Provide the [x, y] coordinate of the cell's center where the given text is located.  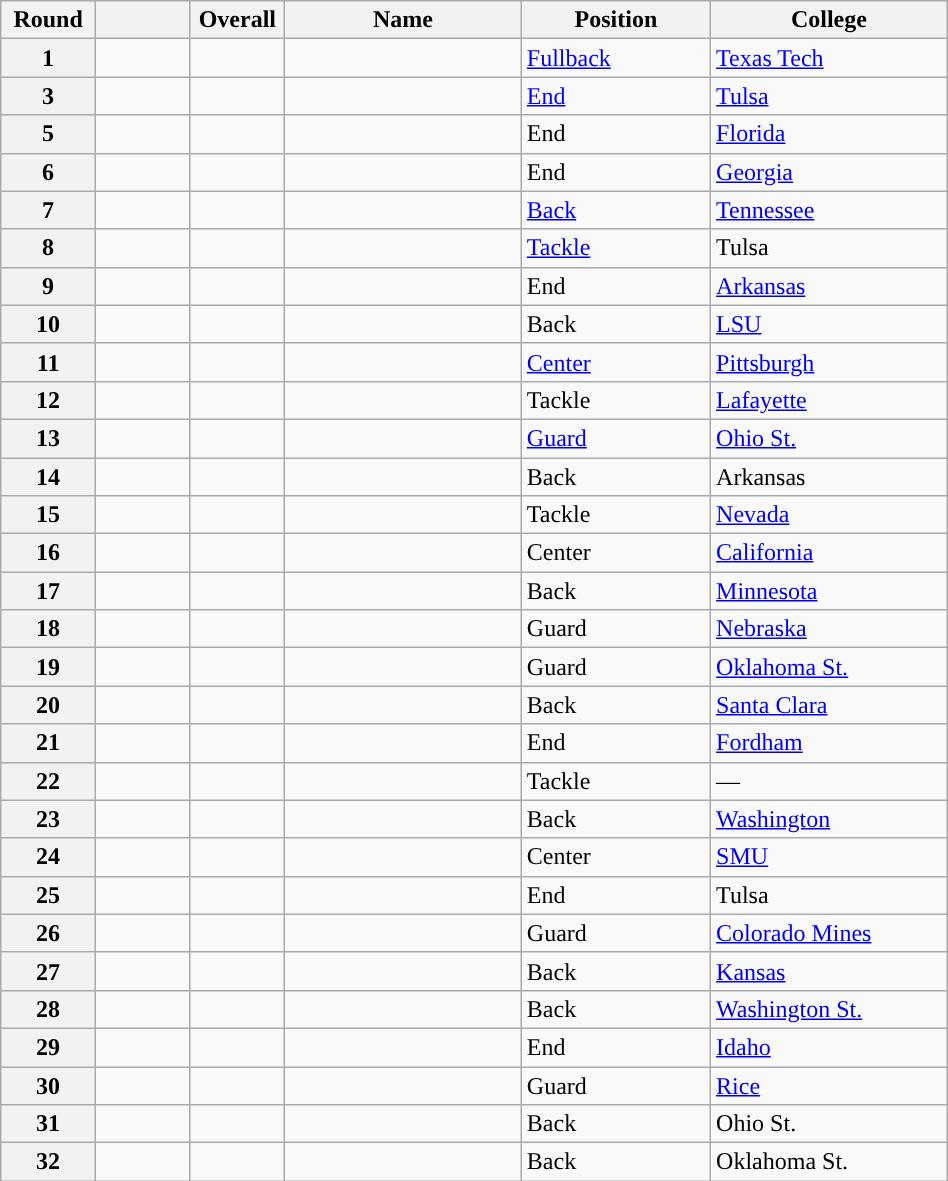
Santa Clara [830, 705]
Kansas [830, 971]
19 [48, 667]
Lafayette [830, 400]
Nebraska [830, 629]
12 [48, 400]
29 [48, 1047]
30 [48, 1085]
28 [48, 1009]
27 [48, 971]
10 [48, 324]
24 [48, 857]
SMU [830, 857]
14 [48, 477]
College [830, 20]
22 [48, 781]
1 [48, 58]
3 [48, 96]
21 [48, 743]
Tennessee [830, 210]
7 [48, 210]
16 [48, 553]
Pittsburgh [830, 362]
31 [48, 1124]
Fordham [830, 743]
5 [48, 134]
Nevada [830, 515]
15 [48, 515]
Position [616, 20]
32 [48, 1162]
Round [48, 20]
11 [48, 362]
17 [48, 591]
Washington St. [830, 1009]
20 [48, 705]
Minnesota [830, 591]
23 [48, 819]
Fullback [616, 58]
Georgia [830, 172]
— [830, 781]
LSU [830, 324]
Washington [830, 819]
California [830, 553]
Idaho [830, 1047]
26 [48, 933]
9 [48, 286]
Texas Tech [830, 58]
Rice [830, 1085]
18 [48, 629]
Colorado Mines [830, 933]
25 [48, 895]
8 [48, 248]
Florida [830, 134]
6 [48, 172]
Name [404, 20]
Overall [238, 20]
13 [48, 438]
